Provide the (x, y) coordinate of the cell's center where the given text is located.  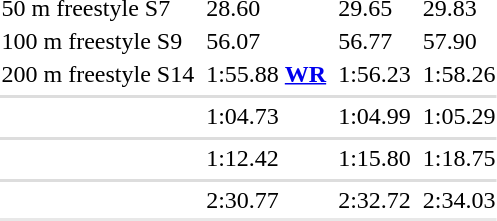
1:58.26 (459, 74)
1:04.73 (266, 116)
1:04.99 (375, 116)
1:55.88 WR (266, 74)
1:15.80 (375, 158)
56.77 (375, 41)
57.90 (459, 41)
1:56.23 (375, 74)
2:30.77 (266, 200)
1:12.42 (266, 158)
56.07 (266, 41)
2:34.03 (459, 200)
1:05.29 (459, 116)
2:32.72 (375, 200)
200 m freestyle S14 (98, 74)
100 m freestyle S9 (98, 41)
1:18.75 (459, 158)
